Search for the cell housing the specified text and yield its (X, Y) center coordinate. 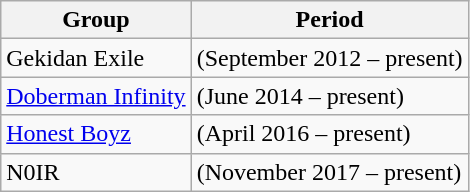
Honest Boyz (96, 134)
Doberman Infinity (96, 96)
(September 2012 – present) (330, 58)
(November 2017 – present) (330, 172)
Group (96, 20)
Period (330, 20)
(April 2016 – present) (330, 134)
N0IR (96, 172)
(June 2014 – present) (330, 96)
Gekidan Exile (96, 58)
